Output the [x, y] coordinate of the center of the cell containing the given text.  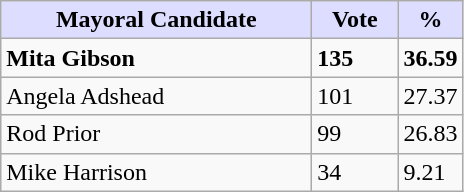
Mayoral Candidate [156, 20]
34 [355, 172]
26.83 [430, 134]
99 [355, 134]
Mita Gibson [156, 58]
Angela Adshead [156, 96]
36.59 [430, 58]
9.21 [430, 172]
101 [355, 96]
Mike Harrison [156, 172]
% [430, 20]
Vote [355, 20]
27.37 [430, 96]
135 [355, 58]
Rod Prior [156, 134]
